Extract the (X, Y) coordinate from the center of the cell holding the provided text.  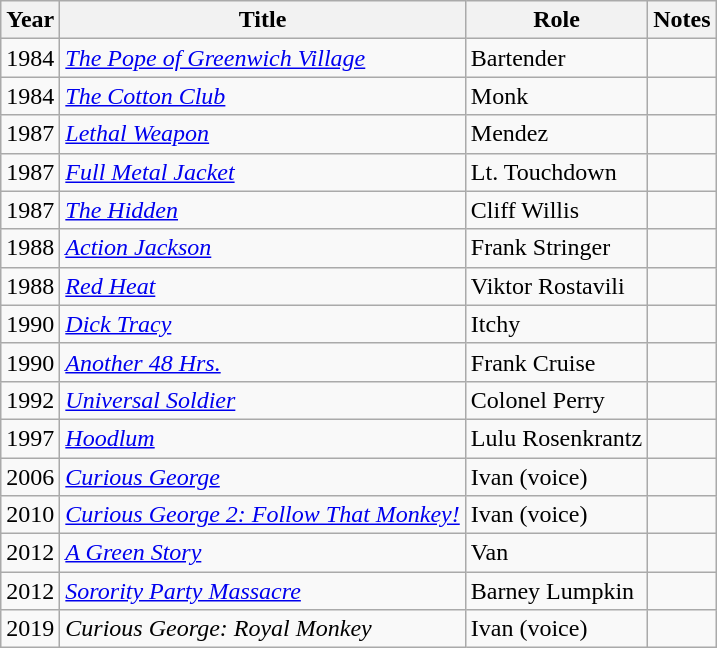
The Hidden (262, 210)
Another 48 Hrs. (262, 362)
Notes (682, 20)
A Green Story (262, 553)
Full Metal Jacket (262, 172)
Sorority Party Massacre (262, 591)
Lethal Weapon (262, 134)
Van (556, 553)
Monk (556, 96)
Universal Soldier (262, 400)
Barney Lumpkin (556, 591)
Cliff Willis (556, 210)
Viktor Rostavili (556, 286)
1997 (30, 438)
Lt. Touchdown (556, 172)
Role (556, 20)
Frank Cruise (556, 362)
2010 (30, 515)
1992 (30, 400)
Curious George: Royal Monkey (262, 629)
Curious George (262, 477)
2019 (30, 629)
Title (262, 20)
Dick Tracy (262, 324)
2006 (30, 477)
Action Jackson (262, 248)
Mendez (556, 134)
Curious George 2: Follow That Monkey! (262, 515)
Red Heat (262, 286)
Itchy (556, 324)
The Cotton Club (262, 96)
The Pope of Greenwich Village (262, 58)
Bartender (556, 58)
Year (30, 20)
Hoodlum (262, 438)
Colonel Perry (556, 400)
Frank Stringer (556, 248)
Lulu Rosenkrantz (556, 438)
